Determine the [X, Y] coordinate at the center of the cell enclosing the given text.  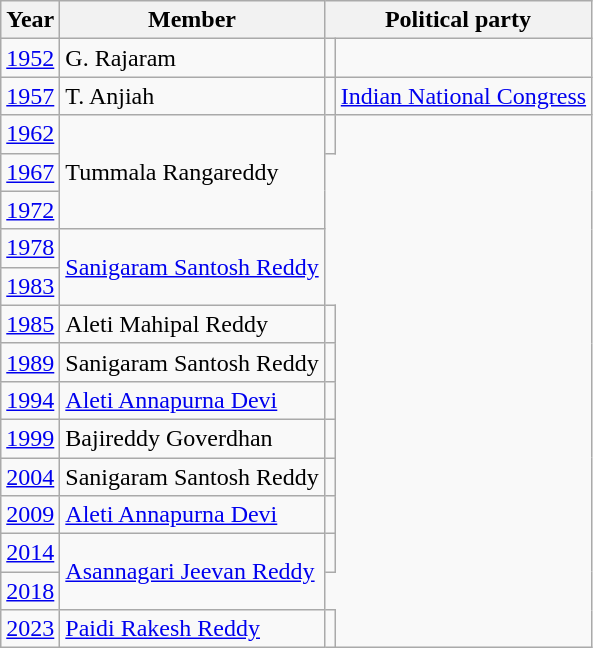
2009 [30, 515]
Tummala Rangareddy [192, 172]
Year [30, 20]
Member [192, 20]
Indian National Congress [463, 96]
1983 [30, 286]
Aleti Mahipal Reddy [192, 324]
1957 [30, 96]
2014 [30, 553]
1989 [30, 362]
1978 [30, 248]
Asannagari Jeevan Reddy [192, 572]
1962 [30, 134]
1994 [30, 400]
1952 [30, 58]
2004 [30, 477]
2018 [30, 591]
1999 [30, 438]
G. Rajaram [192, 58]
1985 [30, 324]
Paidi Rakesh Reddy [192, 629]
1967 [30, 172]
1972 [30, 210]
2023 [30, 629]
Political party [458, 20]
T. Anjiah [192, 96]
Bajireddy Goverdhan [192, 438]
